Scan for the cell matching the given text and deliver its [x, y] coordinate at center. 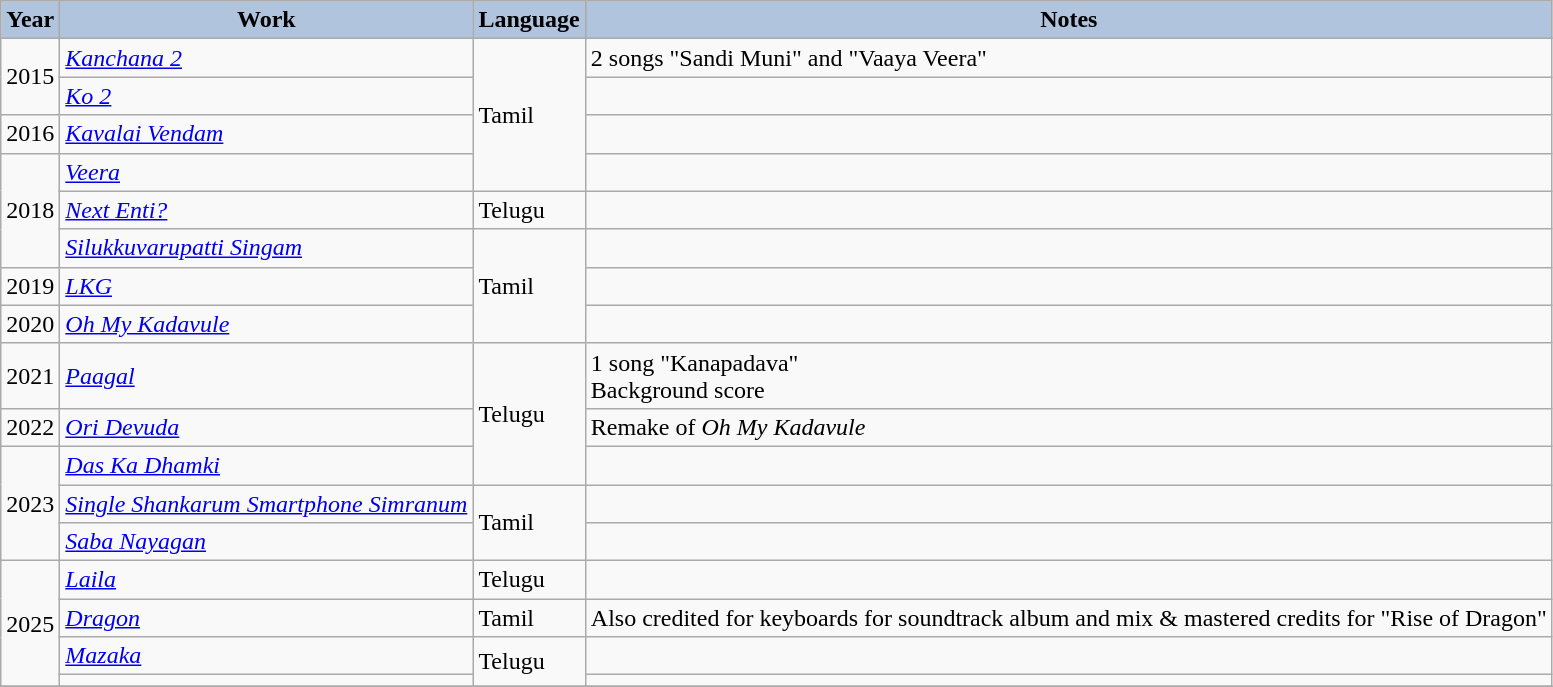
Work [266, 20]
2018 [30, 210]
Ori Devuda [266, 427]
2016 [30, 134]
Kavalai Vendam [266, 134]
2020 [30, 324]
Single Shankarum Smartphone Simranum [266, 503]
2015 [30, 77]
Also credited for keyboards for soundtrack album and mix & mastered credits for "Rise of Dragon" [1068, 618]
Ko 2 [266, 96]
Saba Nayagan [266, 542]
Laila [266, 580]
Das Ka Dhamki [266, 465]
Next Enti? [266, 210]
Remake of Oh My Kadavule [1068, 427]
2019 [30, 286]
2 songs "Sandi Muni" and "Vaaya Veera" [1068, 58]
Notes [1068, 20]
LKG [266, 286]
2023 [30, 503]
1 song "Kanapadava"Background score [1068, 376]
2021 [30, 376]
Veera [266, 172]
Silukkuvarupatti Singam [266, 248]
Paagal [266, 376]
Language [529, 20]
2025 [30, 624]
Mazaka [266, 656]
Oh My Kadavule [266, 324]
Kanchana 2 [266, 58]
2022 [30, 427]
Year [30, 20]
Dragon [266, 618]
